Detect which cell encompasses the target text, then output its [X, Y] center coordinate. 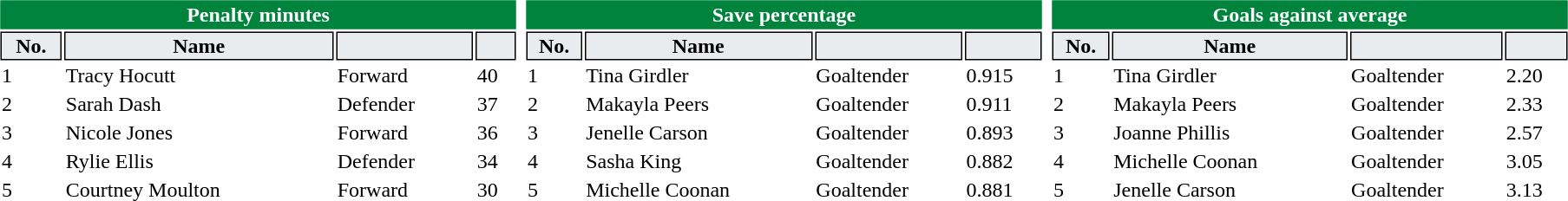
Joanne Phillis [1230, 133]
2.20 [1536, 75]
36 [495, 133]
Penalty minutes [258, 14]
Tracy Hocutt [199, 75]
0.893 [1003, 133]
Save percentage [784, 14]
3.05 [1536, 162]
Nicole Jones [199, 133]
2.33 [1536, 105]
Sarah Dash [199, 105]
0.915 [1003, 75]
40 [495, 75]
Jenelle Carson [699, 133]
Rylie Ellis [199, 162]
2.57 [1536, 133]
0.882 [1003, 162]
37 [495, 105]
Michelle Coonan [1230, 162]
Goals against average [1309, 14]
Sasha King [699, 162]
0.911 [1003, 105]
34 [495, 162]
